Return the (x, y) coordinate for the center point of the cell that contains the specified text.  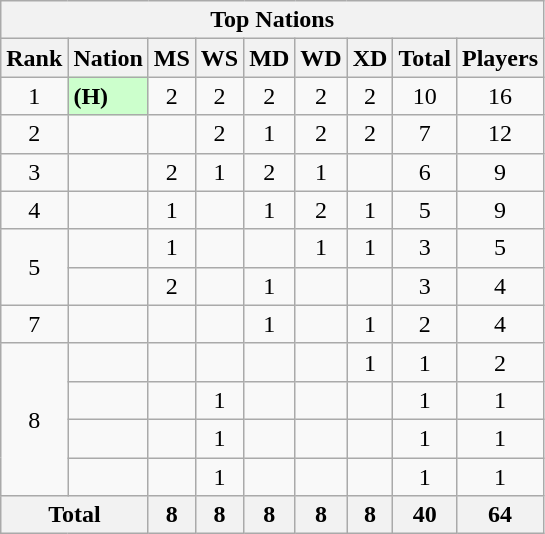
10 (425, 96)
XD (370, 58)
WS (219, 58)
Players (500, 58)
6 (425, 172)
Top Nations (272, 20)
(H) (108, 96)
12 (500, 134)
MD (270, 58)
WD (321, 58)
Rank (34, 58)
64 (500, 515)
40 (425, 515)
16 (500, 96)
MS (172, 58)
Nation (108, 58)
